Return the [x, y] coordinate for the center point of the cell that contains the specified text.  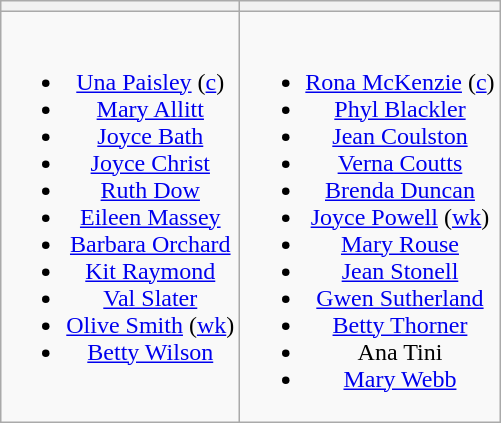
Una Paisley (c)Mary AllittJoyce BathJoyce ChristRuth DowEileen MasseyBarbara OrchardKit RaymondVal SlaterOlive Smith (wk)Betty Wilson [120, 217]
